Identify which cell holds the provided text, then report its (X, Y) central coordinate. 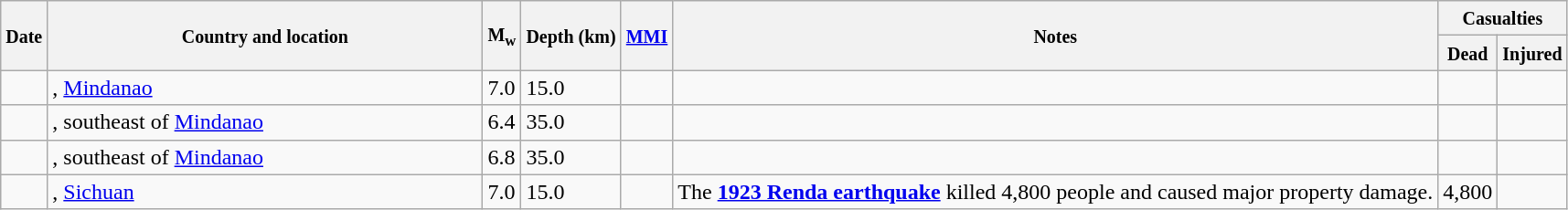
Country and location (265, 36)
, Sichuan (265, 192)
Injured (1532, 53)
Notes (1055, 36)
MMI (647, 36)
4,800 (1468, 192)
6.4 (502, 122)
Casualties (1503, 18)
Dead (1468, 53)
The 1923 Renda earthquake killed 4,800 people and caused major property damage. (1055, 192)
Mw (502, 36)
Depth (km) (571, 36)
6.8 (502, 157)
Date (24, 36)
, Mindanao (265, 88)
